Capture the cell that displays the provided text and extract its (X, Y) central coordinate. 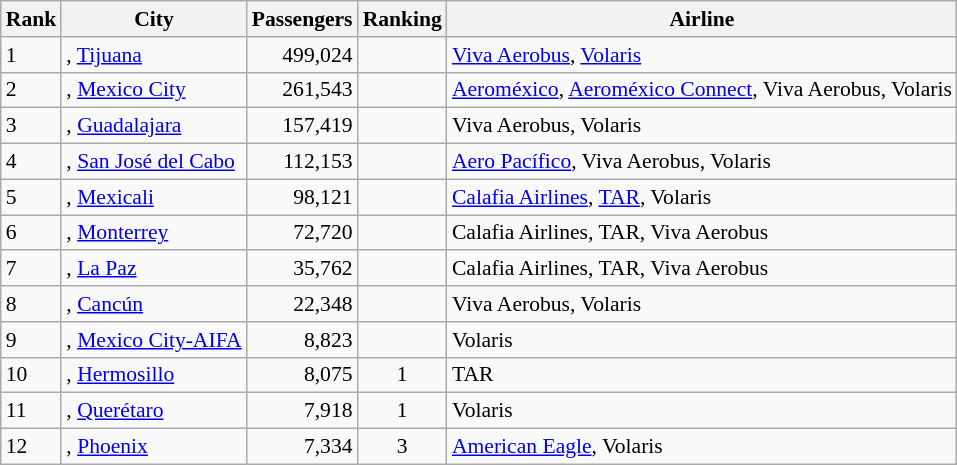
City (154, 19)
72,720 (302, 233)
98,121 (302, 197)
7,334 (302, 447)
Rank (32, 19)
, Cancún (154, 304)
Aero Pacífico, Viva Aerobus, Volaris (702, 162)
9 (32, 340)
112,153 (302, 162)
, Mexico City (154, 90)
5 (32, 197)
8,823 (302, 340)
261,543 (302, 90)
10 (32, 375)
TAR (702, 375)
, Phoenix (154, 447)
Airline (702, 19)
35,762 (302, 269)
157,419 (302, 126)
, San José del Cabo (154, 162)
7 (32, 269)
6 (32, 233)
11 (32, 411)
2 (32, 90)
, Monterrey (154, 233)
, Tijuana (154, 55)
, La Paz (154, 269)
499,024 (302, 55)
, Querétaro (154, 411)
22,348 (302, 304)
8,075 (302, 375)
Calafia Airlines, TAR, Volaris (702, 197)
12 (32, 447)
, Hermosillo (154, 375)
4 (32, 162)
7,918 (302, 411)
Aeroméxico, Aeroméxico Connect, Viva Aerobus, Volaris (702, 90)
Passengers (302, 19)
Ranking (402, 19)
, Mexico City-AIFA (154, 340)
, Guadalajara (154, 126)
8 (32, 304)
American Eagle, Volaris (702, 447)
, Mexicali (154, 197)
